Search for the cell housing the specified text and yield its [X, Y] center coordinate. 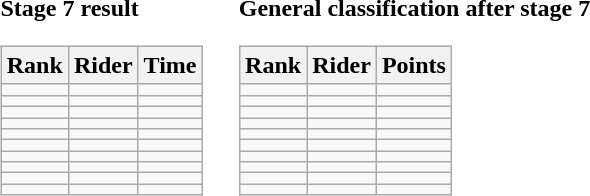
Points [414, 65]
Time [170, 65]
